Return the (x, y) coordinate for the center point of the cell that contains the specified text.  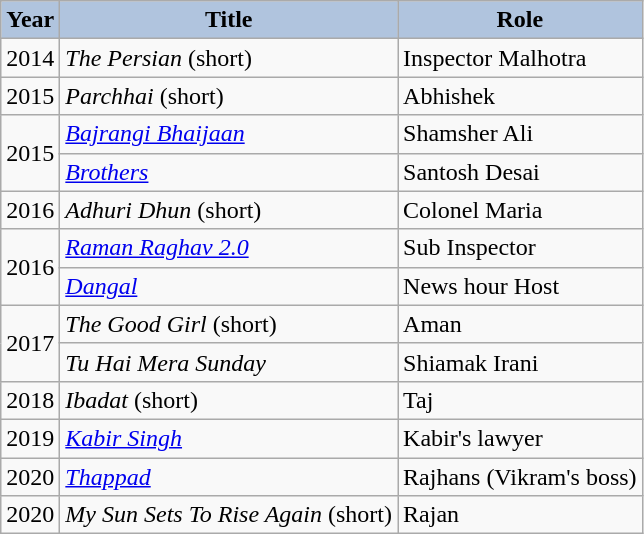
Santosh Desai (520, 172)
Aman (520, 324)
Shamsher Ali (520, 134)
Title (229, 20)
Year (30, 20)
Thappad (229, 477)
Kabir Singh (229, 438)
Sub Inspector (520, 248)
Shiamak Irani (520, 362)
Colonel Maria (520, 210)
Rajan (520, 515)
2014 (30, 58)
Ibadat (short) (229, 400)
2018 (30, 400)
Raman Raghav 2.0 (229, 248)
News hour Host (520, 286)
Inspector Malhotra (520, 58)
My Sun Sets To Rise Again (short) (229, 515)
Dangal (229, 286)
2017 (30, 343)
Parchhai (short) (229, 96)
The Good Girl (short) (229, 324)
Adhuri Dhun (short) (229, 210)
Role (520, 20)
Taj (520, 400)
Bajrangi Bhaijaan (229, 134)
Brothers (229, 172)
Abhishek (520, 96)
The Persian (short) (229, 58)
Rajhans (Vikram's boss) (520, 477)
2019 (30, 438)
Kabir's lawyer (520, 438)
Tu Hai Mera Sunday (229, 362)
